Pinpoint the cell where the given text exists, returning its [x, y] midpoint coordinate. 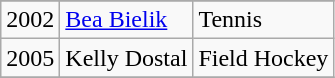
2002 [30, 20]
Tennis [264, 20]
Bea Bielik [126, 20]
2005 [30, 58]
Kelly Dostal [126, 58]
Field Hockey [264, 58]
